Pinpoint the cell where the given text exists, returning its (X, Y) midpoint coordinate. 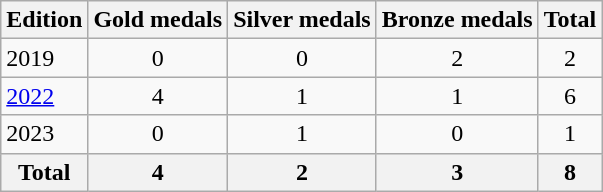
8 (570, 172)
Bronze medals (457, 20)
3 (457, 172)
Edition (44, 20)
2023 (44, 134)
2022 (44, 96)
Silver medals (302, 20)
Gold medals (158, 20)
2019 (44, 58)
6 (570, 96)
